Locate the cell with the specified text and output its [x, y] center coordinate. 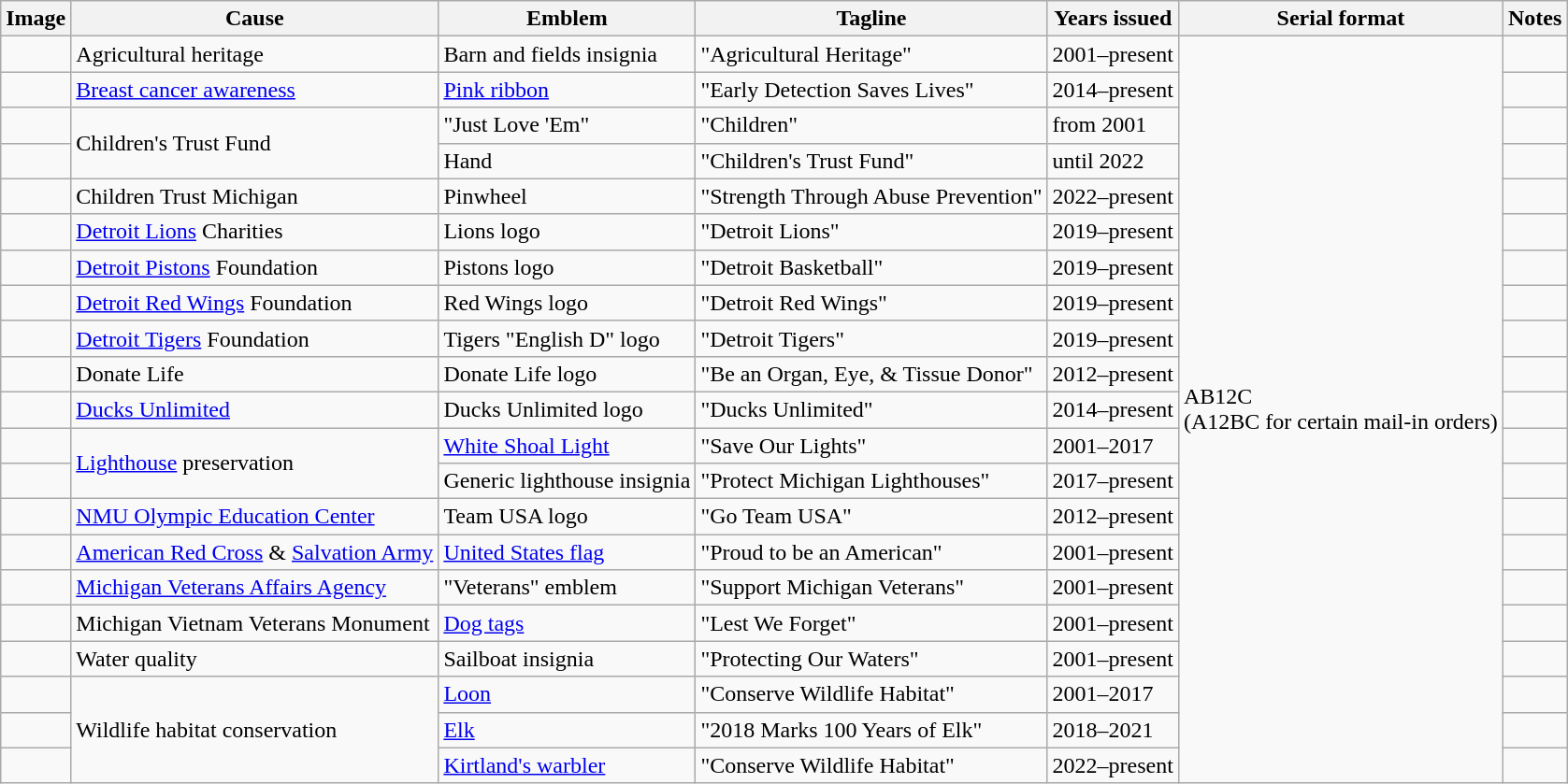
Breast cancer awareness [254, 90]
"Detroit Red Wings" [871, 303]
United States flag [567, 552]
Pink ribbon [567, 90]
Pistons logo [567, 267]
"Ducks Unlimited" [871, 409]
"2018 Marks 100 Years of Elk" [871, 730]
Water quality [254, 659]
Dog tags [567, 623]
Detroit Tigers Foundation [254, 338]
until 2022 [1113, 161]
"Children" [871, 125]
Michigan Vietnam Veterans Monument [254, 623]
Lions logo [567, 232]
Years issued [1113, 19]
NMU Olympic Education Center [254, 517]
"Detroit Basketball" [871, 267]
"Support Michigan Veterans" [871, 588]
Lighthouse preservation [254, 463]
Ducks Unlimited [254, 409]
"Strength Through Abuse Prevention" [871, 196]
Notes [1534, 19]
"Protect Michigan Lighthouses" [871, 481]
"Save Our Lights" [871, 446]
Emblem [567, 19]
Michigan Veterans Affairs Agency [254, 588]
Pinwheel [567, 196]
"Protecting Our Waters" [871, 659]
Loon [567, 694]
Elk [567, 730]
Donate Life logo [567, 374]
Generic lighthouse insignia [567, 481]
"Proud to be an American" [871, 552]
Barn and fields insignia [567, 54]
"Veterans" emblem [567, 588]
Image [36, 19]
Detroit Pistons Foundation [254, 267]
Detroit Red Wings Foundation [254, 303]
Hand [567, 161]
2017–present [1113, 481]
Tigers "English D" logo [567, 338]
"Agricultural Heritage" [871, 54]
American Red Cross & Salvation Army [254, 552]
Sailboat insignia [567, 659]
Detroit Lions Charities [254, 232]
from 2001 [1113, 125]
Children Trust Michigan [254, 196]
2018–2021 [1113, 730]
"Children's Trust Fund" [871, 161]
AB12C(A12BC for certain mail-in orders) [1341, 409]
Children's Trust Fund [254, 143]
"Detroit Lions" [871, 232]
"Go Team USA" [871, 517]
Kirtland's warbler [567, 765]
"Lest We Forget" [871, 623]
Donate Life [254, 374]
Tagline [871, 19]
Cause [254, 19]
Team USA logo [567, 517]
Serial format [1341, 19]
Wildlife habitat conservation [254, 730]
"Detroit Tigers" [871, 338]
Ducks Unlimited logo [567, 409]
"Early Detection Saves Lives" [871, 90]
Agricultural heritage [254, 54]
"Just Love 'Em" [567, 125]
White Shoal Light [567, 446]
Red Wings logo [567, 303]
"Be an Organ, Eye, & Tissue Donor" [871, 374]
